Find where the given text appears and provide that cell's center as (X, Y) coordinate. 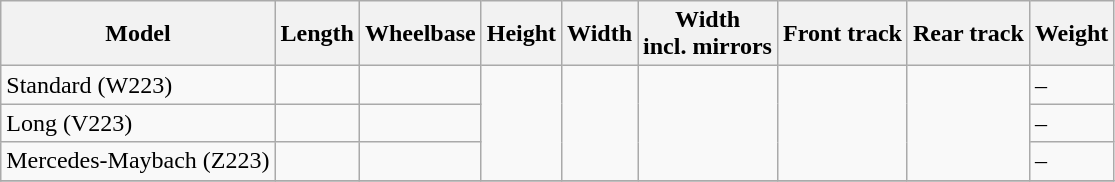
Width (600, 34)
Rear track (968, 34)
Front track (842, 34)
Length (317, 34)
Widthincl. mirrors (708, 34)
Standard (W223) (138, 85)
Mercedes-Maybach (Z223) (138, 161)
Height (521, 34)
Long (V223) (138, 123)
Wheelbase (420, 34)
Model (138, 34)
Weight (1071, 34)
